For the text-containing cell, return its midpoint in (X, Y) coordinate format. 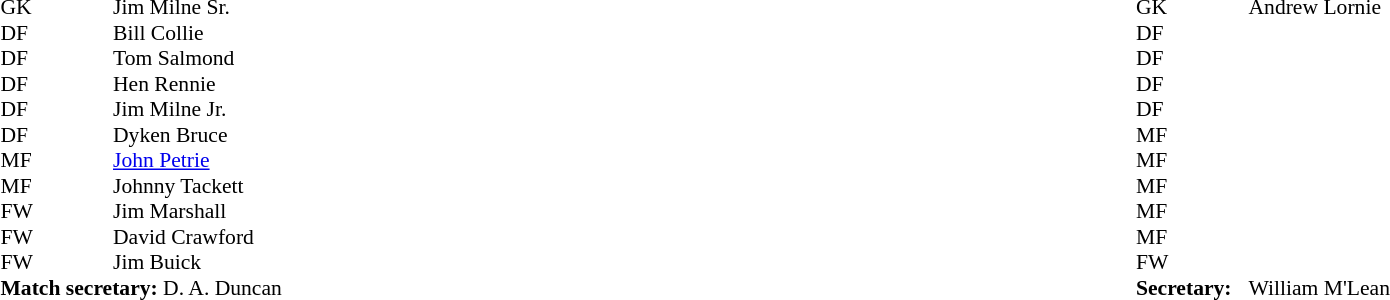
Hen Rennie (188, 84)
Dyken Bruce (188, 135)
Jim Milne Jr. (188, 109)
Johnny Tackett (188, 186)
Bill Collie (188, 33)
Jim Marshall (188, 211)
John Petrie (188, 161)
David Crawford (188, 237)
Tom Salmond (188, 59)
Jim Buick (188, 263)
